Locate the cell with the specified text and output its (x, y) center coordinate. 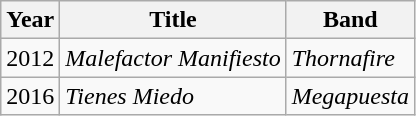
Title (173, 20)
Malefactor Manifiesto (173, 58)
Thornafire (350, 58)
2012 (30, 58)
Band (350, 20)
Tienes Miedo (173, 96)
Megapuesta (350, 96)
2016 (30, 96)
Year (30, 20)
